Identify which cell holds the provided text, then report its (X, Y) central coordinate. 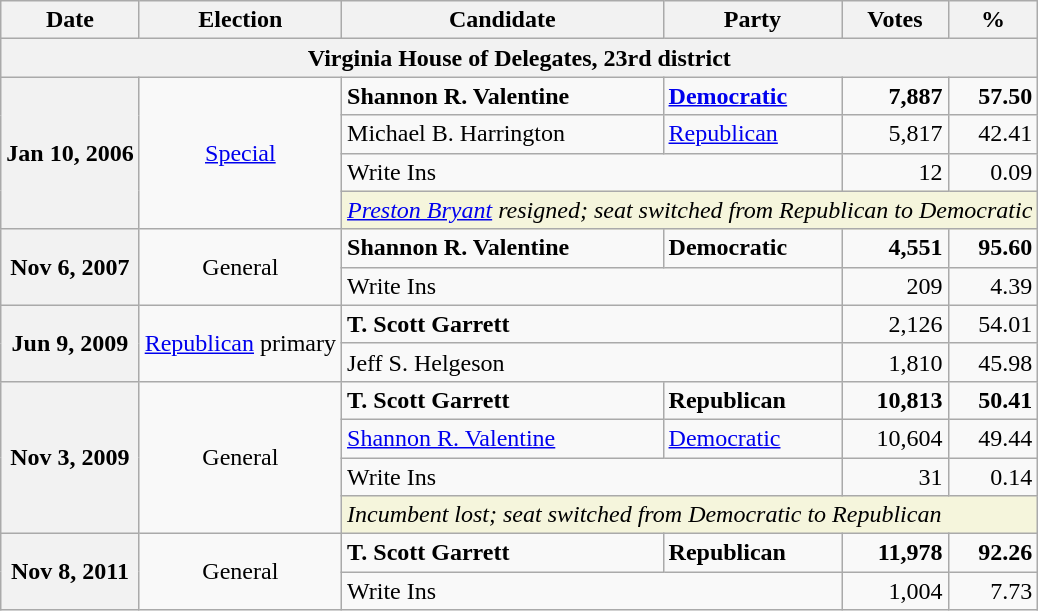
1,004 (895, 591)
4,551 (895, 248)
92.26 (993, 553)
Preston Bryant resigned; seat switched from Republican to Democratic (690, 210)
Jan 10, 2006 (70, 153)
% (993, 20)
Jeff S. Helgeson (592, 362)
Nov 8, 2011 (70, 572)
Michael B. Harrington (502, 134)
Votes (895, 20)
Nov 6, 2007 (70, 267)
49.44 (993, 438)
Candidate (502, 20)
45.98 (993, 362)
10,604 (895, 438)
50.41 (993, 400)
0.09 (993, 172)
Special (240, 153)
4.39 (993, 286)
Virginia House of Delegates, 23rd district (520, 58)
Incumbent lost; seat switched from Democratic to Republican (690, 515)
54.01 (993, 324)
7.73 (993, 591)
10,813 (895, 400)
Republican primary (240, 343)
7,887 (895, 96)
Nov 3, 2009 (70, 457)
57.50 (993, 96)
42.41 (993, 134)
2,126 (895, 324)
Date (70, 20)
31 (895, 477)
95.60 (993, 248)
5,817 (895, 134)
12 (895, 172)
Party (752, 20)
1,810 (895, 362)
209 (895, 286)
0.14 (993, 477)
Election (240, 20)
Jun 9, 2009 (70, 343)
11,978 (895, 553)
